Locate the cell with the specified text and output its (x, y) center coordinate. 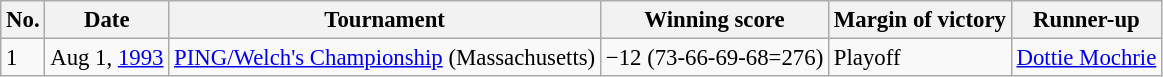
1 (23, 58)
Winning score (715, 20)
−12 (73-66-69-68=276) (715, 58)
Aug 1, 1993 (107, 58)
Runner-up (1086, 20)
Playoff (920, 58)
PING/Welch's Championship (Massachusetts) (385, 58)
Dottie Mochrie (1086, 58)
Tournament (385, 20)
No. (23, 20)
Margin of victory (920, 20)
Date (107, 20)
